Scan for the cell matching the given text and deliver its [x, y] coordinate at center. 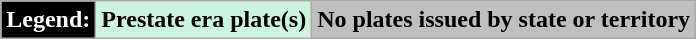
Legend: [48, 20]
Prestate era plate(s) [204, 20]
No plates issued by state or territory [504, 20]
